From the cell containing the given text, extract its center point as [X, Y] coordinate. 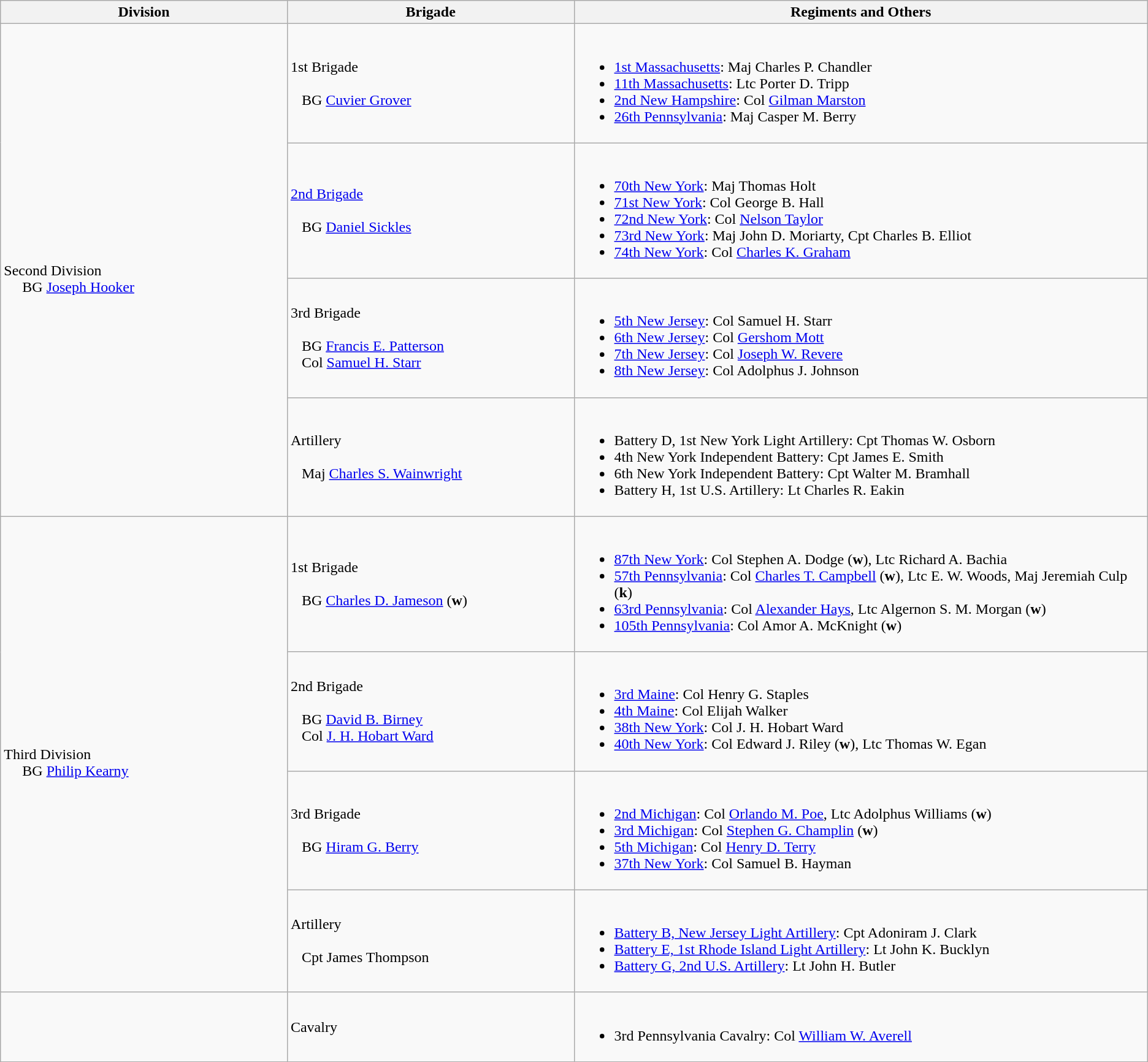
5th New Jersey: Col Samuel H. Starr6th New Jersey: Col Gershom Mott7th New Jersey: Col Joseph W. Revere8th New Jersey: Col Adolphus J. Johnson [861, 338]
Artillery Maj Charles S. Wainwright [431, 457]
Division [144, 12]
Artillery Cpt James Thompson [431, 941]
Second Division BG Joseph Hooker [144, 270]
Cavalry [431, 1026]
3rd Brigade BG Hiram G. Berry [431, 830]
1st Brigade BG Charles D. Jameson (w) [431, 584]
1st Brigade BG Cuvier Grover [431, 83]
Regiments and Others [861, 12]
Third Division BG Philip Kearny [144, 754]
3rd Pennsylvania Cavalry: Col William W. Averell [861, 1026]
2nd Brigade BG Daniel Sickles [431, 211]
3rd Brigade BG Francis E. Patterson Col Samuel H. Starr [431, 338]
2nd Brigade BG David B. Birney Col J. H. Hobart Ward [431, 711]
Brigade [431, 12]
